Return the (x, y) coordinate for the center point of the cell that contains the specified text.  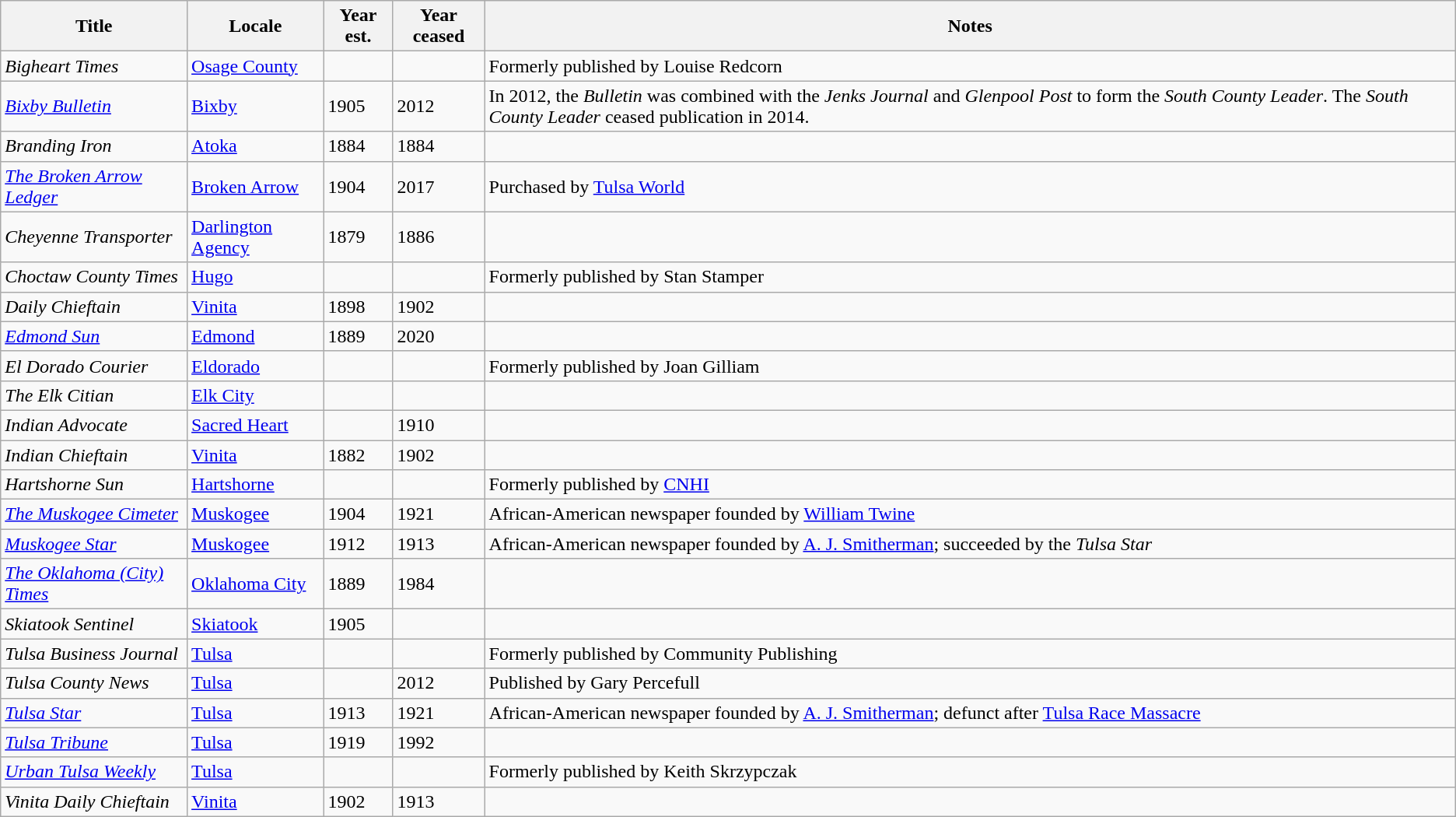
1910 (439, 425)
Locale (256, 26)
Broken Arrow (256, 187)
Notes (970, 26)
Urban Tulsa Weekly (94, 772)
Tulsa County News (94, 683)
Title (94, 26)
Hartshorne Sun (94, 485)
Oklahoma City (256, 584)
Formerly published by Community Publishing (970, 654)
Formerly published by Joan Gilliam (970, 366)
Muskogee Star (94, 544)
Vinita Daily Chieftain (94, 801)
Tulsa Tribune (94, 742)
Formerly published by Stan Stamper (970, 277)
The Muskogee Cimeter (94, 514)
Indian Advocate (94, 425)
Sacred Heart (256, 425)
Bixby (256, 106)
Daily Chieftain (94, 307)
Formerly published by Keith Skrzypczak (970, 772)
Bixby Bulletin (94, 106)
Eldorado (256, 366)
Skiatook Sentinel (94, 624)
The Oklahoma (City) Times (94, 584)
Published by Gary Percefull (970, 683)
Hartshorne (256, 485)
2017 (439, 187)
Skiatook (256, 624)
Elk City (256, 395)
Cheyenne Transporter (94, 237)
African-American newspaper founded by A. J. Smitherman; defunct after Tulsa Race Massacre (970, 713)
Edmond Sun (94, 336)
El Dorado Courier (94, 366)
Tulsa Star (94, 713)
Choctaw County Times (94, 277)
African-American newspaper founded by William Twine (970, 514)
1984 (439, 584)
Bigheart Times (94, 66)
Formerly published by CNHI (970, 485)
Darlington Agency (256, 237)
Year ceased (439, 26)
Branding Iron (94, 146)
Hugo (256, 277)
1879 (358, 237)
Tulsa Business Journal (94, 654)
1992 (439, 742)
1898 (358, 307)
Formerly published by Louise Redcorn (970, 66)
Atoka (256, 146)
Year est. (358, 26)
The Broken Arrow Ledger (94, 187)
The Elk Citian (94, 395)
Edmond (256, 336)
1886 (439, 237)
1912 (358, 544)
1882 (358, 455)
Osage County (256, 66)
2020 (439, 336)
Purchased by Tulsa World (970, 187)
African-American newspaper founded by A. J. Smitherman; succeeded by the Tulsa Star (970, 544)
Indian Chieftain (94, 455)
1919 (358, 742)
